Extract the [X, Y] coordinate from the center of the cell holding the provided text.  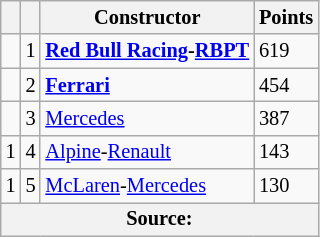
Red Bull Racing-RBPT [147, 51]
Source: [160, 219]
387 [286, 118]
130 [286, 186]
5 [31, 186]
3 [31, 118]
McLaren-Mercedes [147, 186]
619 [286, 51]
2 [31, 85]
4 [31, 152]
143 [286, 152]
Alpine-Renault [147, 152]
Points [286, 17]
Mercedes [147, 118]
454 [286, 85]
Ferrari [147, 85]
Constructor [147, 17]
